Locate the cell with the specified text and output its (X, Y) center coordinate. 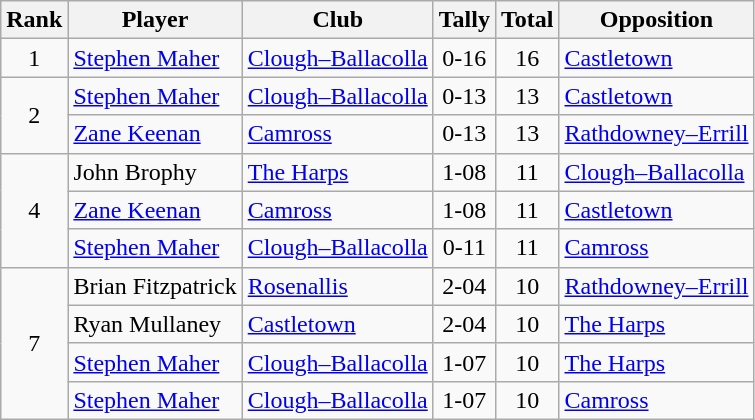
0-11 (464, 248)
Total (527, 20)
0-16 (464, 58)
1 (34, 58)
Rank (34, 20)
Tally (464, 20)
7 (34, 343)
John Brophy (155, 172)
4 (34, 210)
16 (527, 58)
Club (338, 20)
Player (155, 20)
Brian Fitzpatrick (155, 286)
2 (34, 115)
Opposition (656, 20)
Rosenallis (338, 286)
Ryan Mullaney (155, 324)
